Provide the (x, y) coordinate of the cell's center where the given text is located.  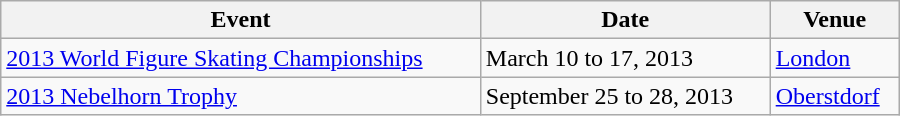
Date (625, 20)
Oberstdorf (834, 96)
Event (241, 20)
2013 Nebelhorn Trophy (241, 96)
London (834, 58)
2013 World Figure Skating Championships (241, 58)
September 25 to 28, 2013 (625, 96)
March 10 to 17, 2013 (625, 58)
Venue (834, 20)
